Search for the cell housing the specified text and yield its (X, Y) center coordinate. 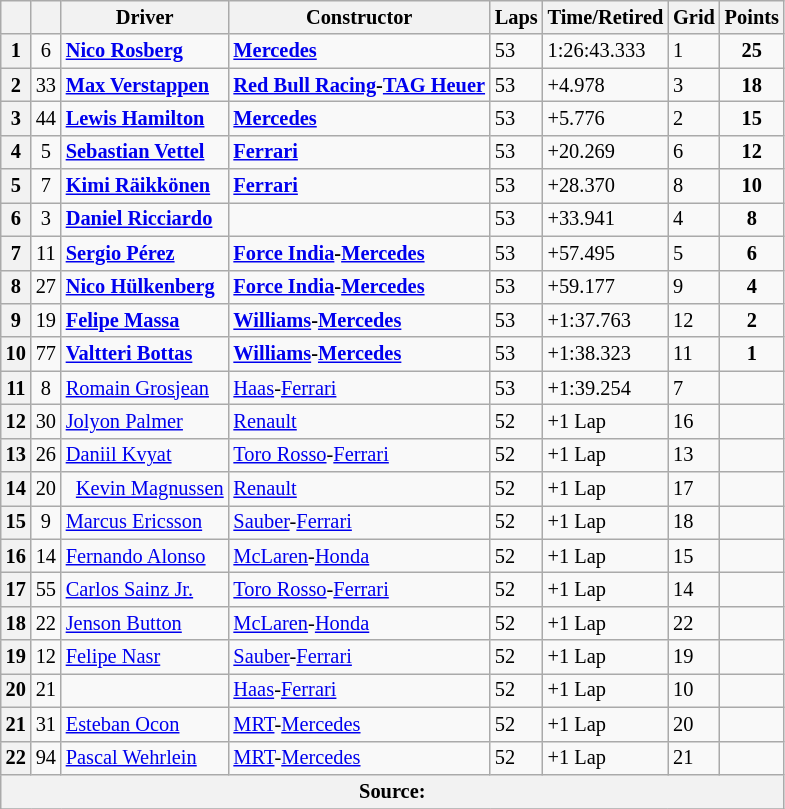
Kimi Räikkönen (145, 186)
+1:37.763 (606, 320)
Jenson Button (145, 623)
+57.495 (606, 253)
Felipe Nasr (145, 657)
Jolyon Palmer (145, 421)
Felipe Massa (145, 320)
+28.370 (606, 186)
33 (46, 85)
Time/Retired (606, 17)
Esteban Ocon (145, 724)
Grid (694, 17)
+5.776 (606, 118)
+33.941 (606, 219)
30 (46, 421)
Nico Hülkenberg (145, 287)
Sergio Pérez (145, 253)
Daniil Kvyat (145, 455)
Valtteri Bottas (145, 354)
Kevin Magnussen (145, 489)
Source: (392, 791)
Nico Rosberg (145, 51)
Romain Grosjean (145, 388)
44 (46, 118)
55 (46, 589)
Pascal Wehrlein (145, 758)
Laps (516, 17)
Lewis Hamilton (145, 118)
1:26:43.333 (606, 51)
+4.978 (606, 85)
Daniel Ricciardo (145, 219)
27 (46, 287)
Driver (145, 17)
77 (46, 354)
+20.269 (606, 152)
Carlos Sainz Jr. (145, 589)
Max Verstappen (145, 85)
Marcus Ericsson (145, 522)
Fernando Alonso (145, 556)
Points (752, 17)
25 (752, 51)
94 (46, 758)
+59.177 (606, 287)
Red Bull Racing-TAG Heuer (360, 85)
Constructor (360, 17)
26 (46, 455)
31 (46, 724)
+1:38.323 (606, 354)
Sebastian Vettel (145, 152)
+1:39.254 (606, 388)
